Find where the given text appears and provide that cell's center as [X, Y] coordinate. 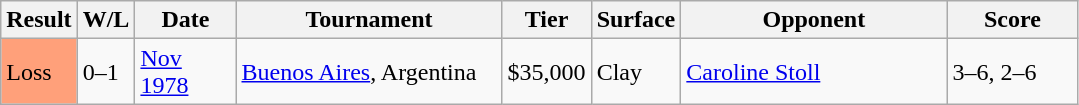
Nov 1978 [186, 72]
W/L [106, 20]
Date [186, 20]
$35,000 [546, 72]
Clay [636, 72]
Tournament [369, 20]
3–6, 2–6 [1012, 72]
Opponent [814, 20]
0–1 [106, 72]
Result [39, 20]
Caroline Stoll [814, 72]
Surface [636, 20]
Score [1012, 20]
Tier [546, 20]
Loss [39, 72]
Buenos Aires, Argentina [369, 72]
